Provide the (X, Y) coordinate of the cell's center where the given text is located.  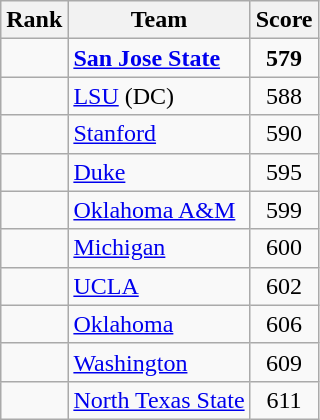
Score (284, 20)
611 (284, 400)
588 (284, 96)
579 (284, 58)
Stanford (159, 134)
Duke (159, 172)
599 (284, 210)
Team (159, 20)
Rank (34, 20)
San Jose State (159, 58)
602 (284, 286)
Washington (159, 362)
600 (284, 248)
UCLA (159, 286)
609 (284, 362)
Oklahoma A&M (159, 210)
590 (284, 134)
North Texas State (159, 400)
LSU (DC) (159, 96)
595 (284, 172)
Oklahoma (159, 324)
606 (284, 324)
Michigan (159, 248)
